Locate the cell with the specified text and output its [X, Y] center coordinate. 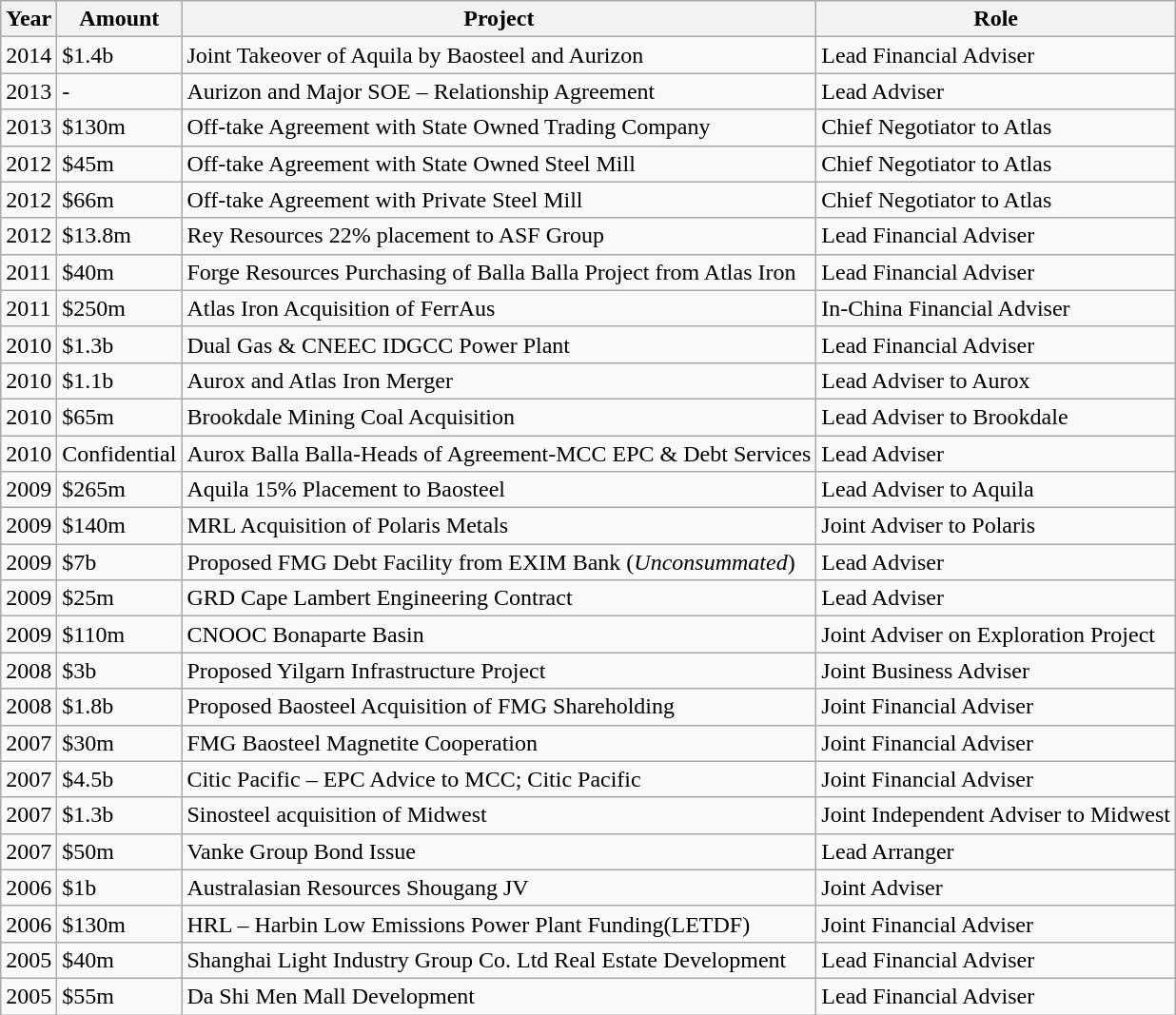
$4.5b [120, 779]
$7b [120, 562]
$30m [120, 743]
$66m [120, 200]
Joint Adviser to Polaris [996, 526]
Joint Adviser on Exploration Project [996, 634]
Shanghai Light Industry Group Co. Ltd Real Estate Development [499, 960]
Atlas Iron Acquisition of FerrAus [499, 308]
$65m [120, 417]
$50m [120, 851]
Amount [120, 19]
$25m [120, 598]
Dual Gas & CNEEC IDGCC Power Plant [499, 344]
$55m [120, 996]
Lead Arranger [996, 851]
GRD Cape Lambert Engineering Contract [499, 598]
- [120, 91]
Citic Pacific – EPC Advice to MCC; Citic Pacific [499, 779]
Lead Adviser to Aquila [996, 490]
Sinosteel acquisition of Midwest [499, 815]
CNOOC Bonaparte Basin [499, 634]
In-China Financial Adviser [996, 308]
Joint Takeover of Aquila by Baosteel and Aurizon [499, 55]
Off-take Agreement with Private Steel Mill [499, 200]
Rey Resources 22% placement to ASF Group [499, 236]
Lead Adviser to Brookdale [996, 417]
Da Shi Men Mall Development [499, 996]
Proposed Yilgarn Infrastructure Project [499, 671]
MRL Acquisition of Polaris Metals [499, 526]
Joint Independent Adviser to Midwest [996, 815]
Project [499, 19]
$250m [120, 308]
Role [996, 19]
Vanke Group Bond Issue [499, 851]
$1.8b [120, 707]
Forge Resources Purchasing of Balla Balla Project from Atlas Iron [499, 272]
Confidential [120, 454]
HRL – Harbin Low Emissions Power Plant Funding(LETDF) [499, 924]
$1.1b [120, 381]
Joint Adviser [996, 888]
Off-take Agreement with State Owned Steel Mill [499, 164]
Year [29, 19]
$110m [120, 634]
Aquila 15% Placement to Baosteel [499, 490]
Off-take Agreement with State Owned Trading Company [499, 127]
Australasian Resources Shougang JV [499, 888]
$3b [120, 671]
$140m [120, 526]
Proposed Baosteel Acquisition of FMG Shareholding [499, 707]
Lead Adviser to Aurox [996, 381]
2014 [29, 55]
$13.8m [120, 236]
Proposed FMG Debt Facility from EXIM Bank (Unconsummated) [499, 562]
Aurox Balla Balla-Heads of Agreement-MCC EPC & Debt Services [499, 454]
Brookdale Mining Coal Acquisition [499, 417]
$45m [120, 164]
$1b [120, 888]
Aurizon and Major SOE – Relationship Agreement [499, 91]
Joint Business Adviser [996, 671]
$1.4b [120, 55]
$265m [120, 490]
Aurox and Atlas Iron Merger [499, 381]
FMG Baosteel Magnetite Cooperation [499, 743]
